Detect which cell encompasses the target text, then output its [x, y] center coordinate. 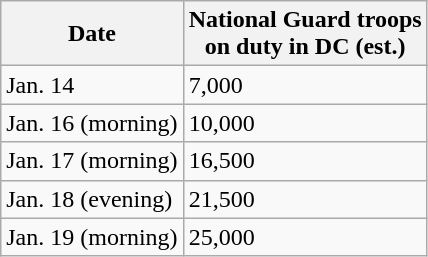
Jan. 16 (morning) [92, 123]
16,500 [305, 161]
25,000 [305, 237]
Jan. 19 (morning) [92, 237]
Jan. 18 (evening) [92, 199]
21,500 [305, 199]
Jan. 17 (morning) [92, 161]
National Guard troopson duty in DC (est.) [305, 34]
10,000 [305, 123]
Jan. 14 [92, 85]
7,000 [305, 85]
Date [92, 34]
